Determine the (x, y) coordinate at the center of the cell enclosing the given text.  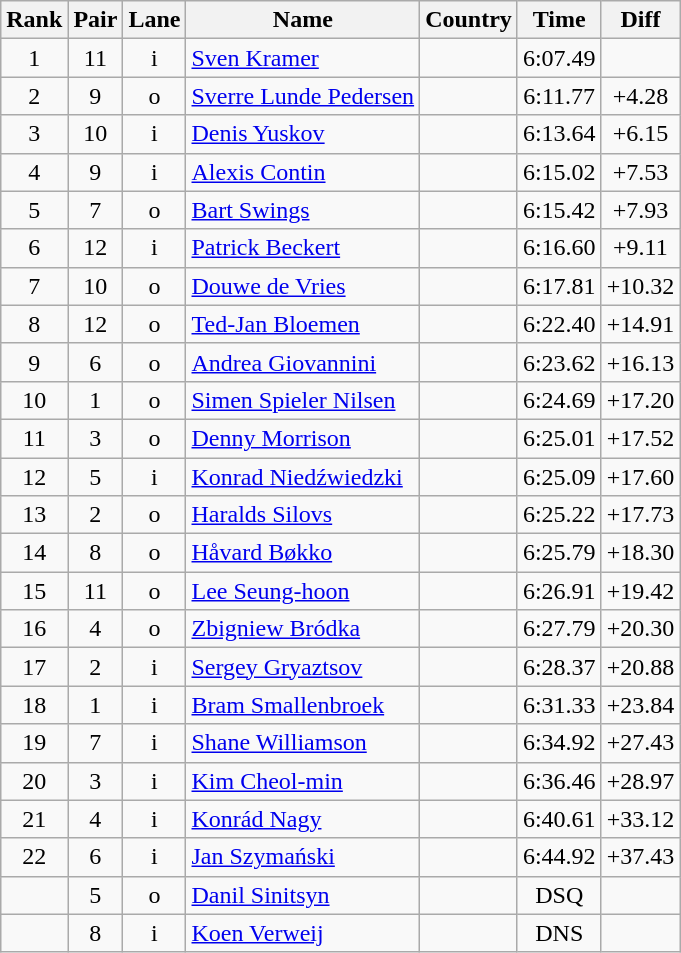
+33.12 (640, 819)
Alexis Contin (303, 172)
+7.93 (640, 210)
Diff (640, 20)
Pair (96, 20)
6:36.46 (559, 781)
+14.91 (640, 324)
Denny Morrison (303, 438)
Lane (154, 20)
+9.11 (640, 248)
Sergey Gryaztsov (303, 667)
6:15.02 (559, 172)
Douwe de Vries (303, 286)
Shane Williamson (303, 743)
6:11.77 (559, 96)
Koen Verweij (303, 933)
Haralds Silovs (303, 515)
Simen Spieler Nilsen (303, 400)
19 (34, 743)
16 (34, 629)
Danil Sinitsyn (303, 895)
Jan Szymański (303, 857)
6:13.64 (559, 134)
6:23.62 (559, 362)
DNS (559, 933)
Konrad Niedźwiedzki (303, 477)
+16.13 (640, 362)
Bram Smallenbroek (303, 705)
6:17.81 (559, 286)
+6.15 (640, 134)
Sven Kramer (303, 58)
+17.52 (640, 438)
Andrea Giovannini (303, 362)
Bart Swings (303, 210)
+10.32 (640, 286)
+17.73 (640, 515)
+27.43 (640, 743)
+17.60 (640, 477)
Name (303, 20)
6:22.40 (559, 324)
17 (34, 667)
+4.28 (640, 96)
Time (559, 20)
Denis Yuskov (303, 134)
Håvard Bøkko (303, 553)
Rank (34, 20)
+19.42 (640, 591)
Patrick Beckert (303, 248)
Country (469, 20)
21 (34, 819)
15 (34, 591)
Sverre Lunde Pedersen (303, 96)
Zbigniew Bródka (303, 629)
Lee Seung-hoon (303, 591)
+28.97 (640, 781)
Ted-Jan Bloemen (303, 324)
6:25.09 (559, 477)
18 (34, 705)
+20.30 (640, 629)
14 (34, 553)
6:16.60 (559, 248)
6:07.49 (559, 58)
+20.88 (640, 667)
+23.84 (640, 705)
6:25.01 (559, 438)
+37.43 (640, 857)
6:28.37 (559, 667)
+17.20 (640, 400)
6:31.33 (559, 705)
6:15.42 (559, 210)
+18.30 (640, 553)
6:34.92 (559, 743)
20 (34, 781)
6:26.91 (559, 591)
+7.53 (640, 172)
Konrád Nagy (303, 819)
13 (34, 515)
6:44.92 (559, 857)
6:25.79 (559, 553)
22 (34, 857)
6:40.61 (559, 819)
6:27.79 (559, 629)
Kim Cheol-min (303, 781)
6:25.22 (559, 515)
DSQ (559, 895)
6:24.69 (559, 400)
